Detect which cell encompasses the target text, then output its (X, Y) center coordinate. 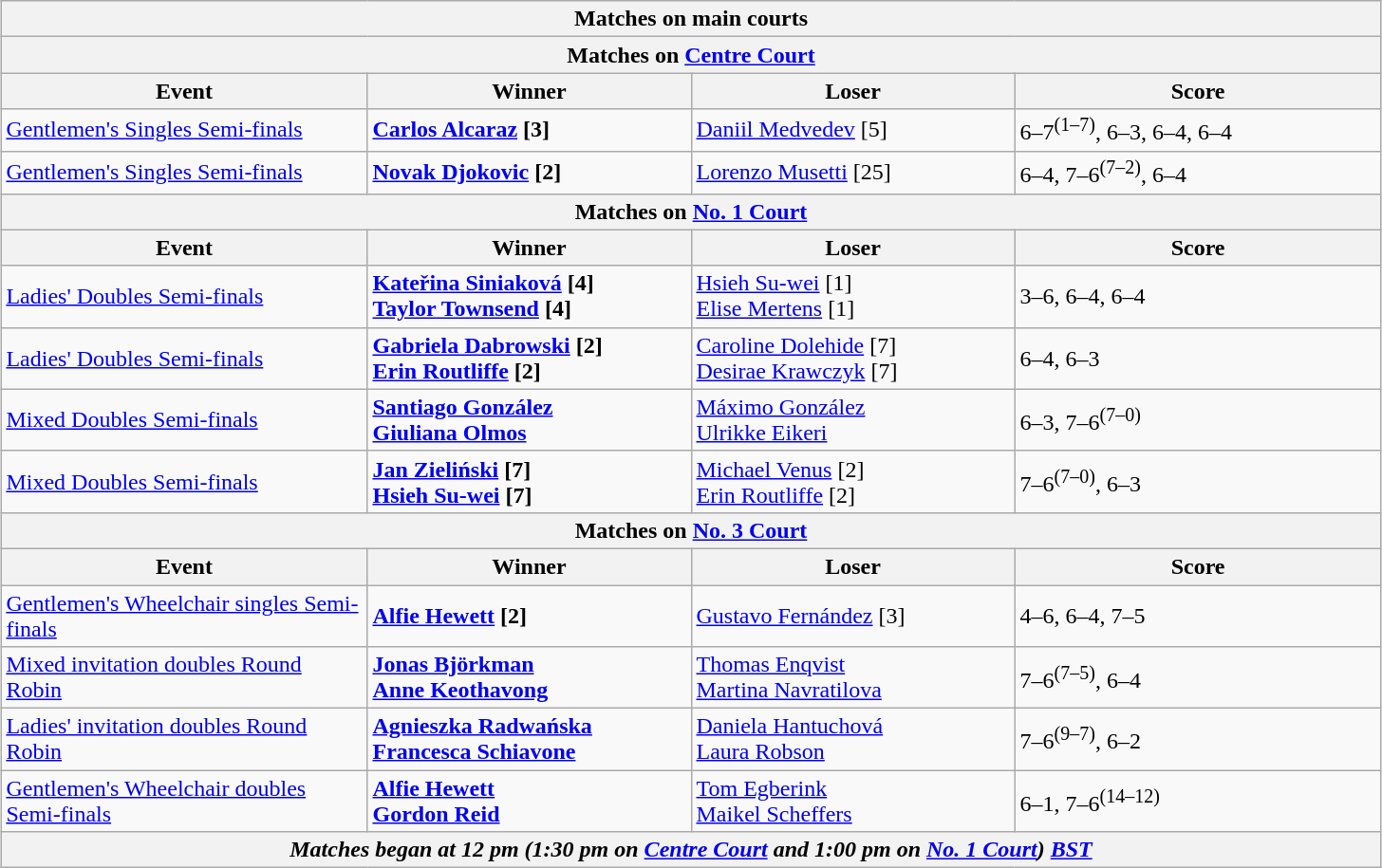
7–6(7–5), 6–4 (1198, 677)
Kateřina Siniaková [4] Taylor Townsend [4] (530, 296)
Caroline Dolehide [7] Desirae Krawczyk [7] (852, 359)
7–6(7–0), 6–3 (1198, 482)
6–4, 7–6(7–2), 6–4 (1198, 173)
Thomas Enqvist Martina Navratilova (852, 677)
Matches began at 12 pm (1:30 pm on Centre Court and 1:00 pm on No. 1 Court) BST (691, 850)
7–6(9–7), 6–2 (1198, 740)
Michael Venus [2] Erin Routliffe [2] (852, 482)
Gabriela Dabrowski [2] Erin Routliffe [2] (530, 359)
Matches on No. 1 Court (691, 212)
Matches on No. 3 Court (691, 530)
Matches on main courts (691, 19)
Lorenzo Musetti [25] (852, 173)
Máximo González Ulrikke Eikeri (852, 419)
Agnieszka Radwańska Francesca Schiavone (530, 740)
Ladies' invitation doubles Round Robin (184, 740)
Hsieh Su-wei [1] Elise Mertens [1] (852, 296)
Daniil Medvedev [5] (852, 131)
Daniela Hantuchová Laura Robson (852, 740)
6–3, 7–6(7–0) (1198, 419)
6–7(1–7), 6–3, 6–4, 6–4 (1198, 131)
Novak Djokovic [2] (530, 173)
Carlos Alcaraz [3] (530, 131)
6–1, 7–6(14–12) (1198, 801)
Mixed invitation doubles Round Robin (184, 677)
Alfie Hewett Gordon Reid (530, 801)
Santiago González Giuliana Olmos (530, 419)
Gentlemen's Wheelchair singles Semi-finals (184, 617)
6–4, 6–3 (1198, 359)
Alfie Hewett [2] (530, 617)
Jan Zieliński [7] Hsieh Su-wei [7] (530, 482)
Gustavo Fernández [3] (852, 617)
3–6, 6–4, 6–4 (1198, 296)
Tom Egberink Maikel Scheffers (852, 801)
Matches on Centre Court (691, 55)
4–6, 6–4, 7–5 (1198, 617)
Jonas Björkman Anne Keothavong (530, 677)
Gentlemen's Wheelchair doubles Semi-finals (184, 801)
